Output the [x, y] coordinate of the center of the cell containing the given text.  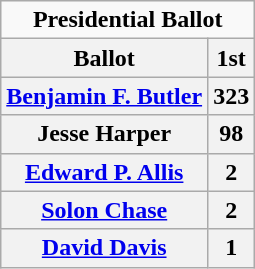
Benjamin F. Butler [104, 96]
98 [232, 134]
1st [232, 58]
Jesse Harper [104, 134]
Edward P. Allis [104, 172]
David Davis [104, 248]
323 [232, 96]
Ballot [104, 58]
Solon Chase [104, 210]
1 [232, 248]
Presidential Ballot [128, 20]
